Detect which cell encompasses the target text, then output its [X, Y] center coordinate. 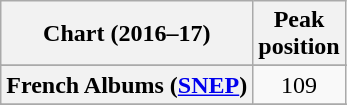
Chart (2016–17) [127, 34]
Peak position [299, 34]
109 [299, 85]
French Albums (SNEP) [127, 85]
